From the cell containing the given text, extract its center point as [x, y] coordinate. 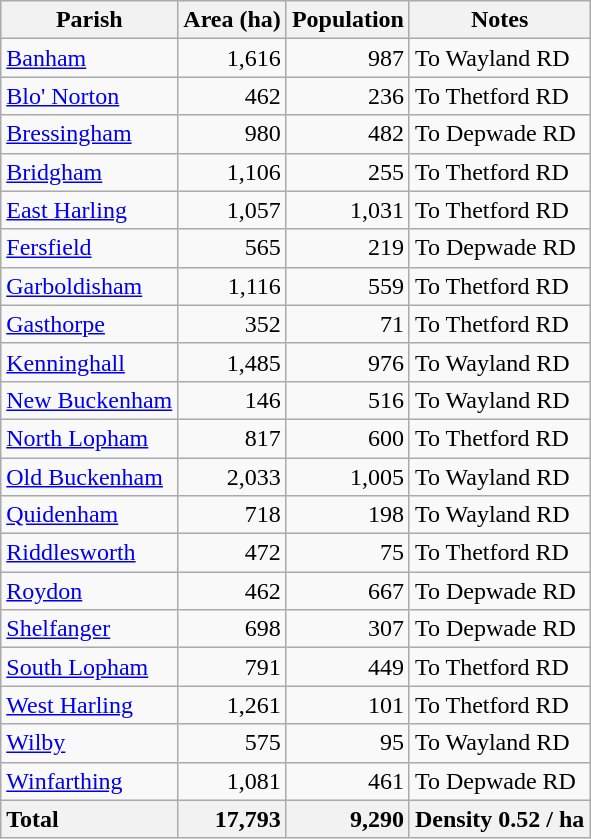
17,793 [232, 819]
East Harling [90, 210]
1,031 [348, 210]
Old Buckenham [90, 477]
Bridgham [90, 172]
255 [348, 172]
Banham [90, 58]
1,057 [232, 210]
Area (ha) [232, 20]
Winfarthing [90, 781]
Total [90, 819]
1,261 [232, 705]
307 [348, 629]
667 [348, 591]
New Buckenham [90, 400]
516 [348, 400]
1,005 [348, 477]
976 [348, 362]
75 [348, 553]
South Lopham [90, 667]
718 [232, 515]
Riddlesworth [90, 553]
146 [232, 400]
West Harling [90, 705]
987 [348, 58]
71 [348, 324]
9,290 [348, 819]
980 [232, 134]
North Lopham [90, 438]
219 [348, 248]
95 [348, 743]
1,616 [232, 58]
791 [232, 667]
Quidenham [90, 515]
Parish [90, 20]
482 [348, 134]
Blo' Norton [90, 96]
Garboldisham [90, 286]
565 [232, 248]
101 [348, 705]
461 [348, 781]
559 [348, 286]
2,033 [232, 477]
236 [348, 96]
1,106 [232, 172]
Kenninghall [90, 362]
Gasthorpe [90, 324]
352 [232, 324]
Roydon [90, 591]
Shelfanger [90, 629]
1,081 [232, 781]
1,116 [232, 286]
575 [232, 743]
1,485 [232, 362]
Fersfield [90, 248]
Population [348, 20]
817 [232, 438]
472 [232, 553]
600 [348, 438]
Density 0.52 / ha [499, 819]
Bressingham [90, 134]
Notes [499, 20]
Wilby [90, 743]
698 [232, 629]
449 [348, 667]
198 [348, 515]
